Pinpoint the cell where the given text exists, returning its (x, y) midpoint coordinate. 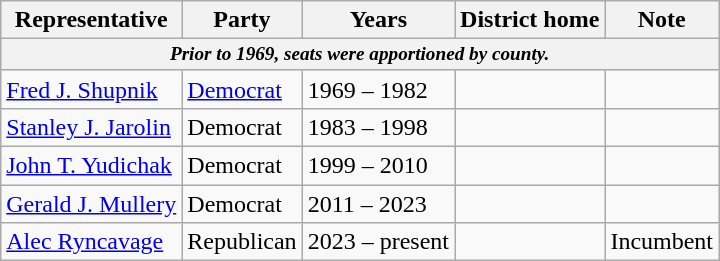
1983 – 1998 (378, 128)
District home (530, 20)
1969 – 1982 (378, 89)
Prior to 1969, seats were apportioned by county. (360, 55)
1999 – 2010 (378, 166)
Gerald J. Mullery (92, 204)
John T. Yudichak (92, 166)
Fred J. Shupnik (92, 89)
Note (662, 20)
Years (378, 20)
Representative (92, 20)
Republican (242, 242)
Stanley J. Jarolin (92, 128)
2023 – present (378, 242)
Alec Ryncavage (92, 242)
2011 – 2023 (378, 204)
Party (242, 20)
Incumbent (662, 242)
